Identify which cell holds the provided text, then report its [x, y] central coordinate. 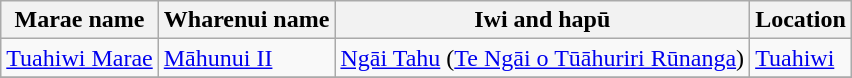
Tuahiwi [801, 58]
Wharenui name [246, 20]
Iwi and hapū [542, 20]
Ngāi Tahu (Te Ngāi o Tūāhuriri Rūnanga) [542, 58]
Māhunui II [246, 58]
Marae name [80, 20]
Location [801, 20]
Tuahiwi Marae [80, 58]
